Locate the cell with the specified text and output its (X, Y) center coordinate. 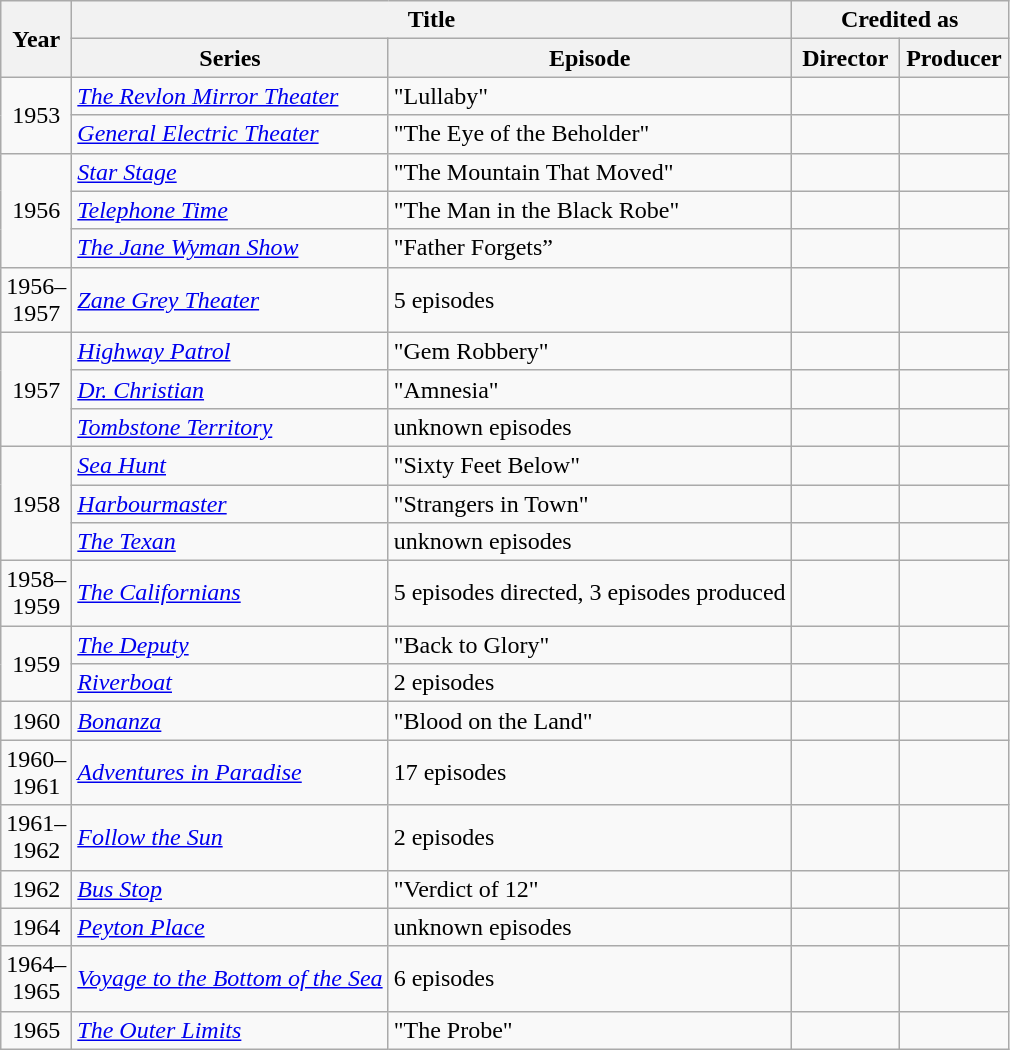
Series (230, 58)
The Outer Limits (230, 1030)
"Blood on the Land" (590, 721)
1953 (36, 115)
1958–1959 (36, 594)
1959 (36, 664)
1961–1962 (36, 838)
Sea Hunt (230, 465)
Dr. Christian (230, 389)
"Back to Glory" (590, 645)
"Sixty Feet Below" (590, 465)
5 episodes directed, 3 episodes produced (590, 594)
1960–1961 (36, 772)
The Californians (230, 594)
Episode (590, 58)
"The Man in the Black Robe" (590, 210)
The Deputy (230, 645)
1956–1957 (36, 300)
General Electric Theater (230, 134)
The Jane Wyman Show (230, 248)
Year (36, 39)
Bus Stop (230, 889)
Star Stage (230, 172)
Title (432, 20)
Follow the Sun (230, 838)
Riverboat (230, 683)
Telephone Time (230, 210)
"Verdict of 12" (590, 889)
Harbourmaster (230, 503)
"Father Forgets” (590, 248)
"Strangers in Town" (590, 503)
Voyage to the Bottom of the Sea (230, 978)
"The Probe" (590, 1030)
5 episodes (590, 300)
Peyton Place (230, 927)
Producer (954, 58)
Director (846, 58)
Zane Grey Theater (230, 300)
1962 (36, 889)
1957 (36, 389)
Credited as (900, 20)
6 episodes (590, 978)
"The Mountain That Moved" (590, 172)
Tombstone Territory (230, 427)
Highway Patrol (230, 351)
1958 (36, 503)
"Gem Robbery" (590, 351)
1964 (36, 927)
The Texan (230, 542)
1964–1965 (36, 978)
Bonanza (230, 721)
"Lullaby" (590, 96)
"The Eye of the Beholder" (590, 134)
The Revlon Mirror Theater (230, 96)
17 episodes (590, 772)
1960 (36, 721)
1956 (36, 210)
Adventures in Paradise (230, 772)
1965 (36, 1030)
"Amnesia" (590, 389)
